Return the (X, Y) coordinate for the center point of the cell that contains the specified text.  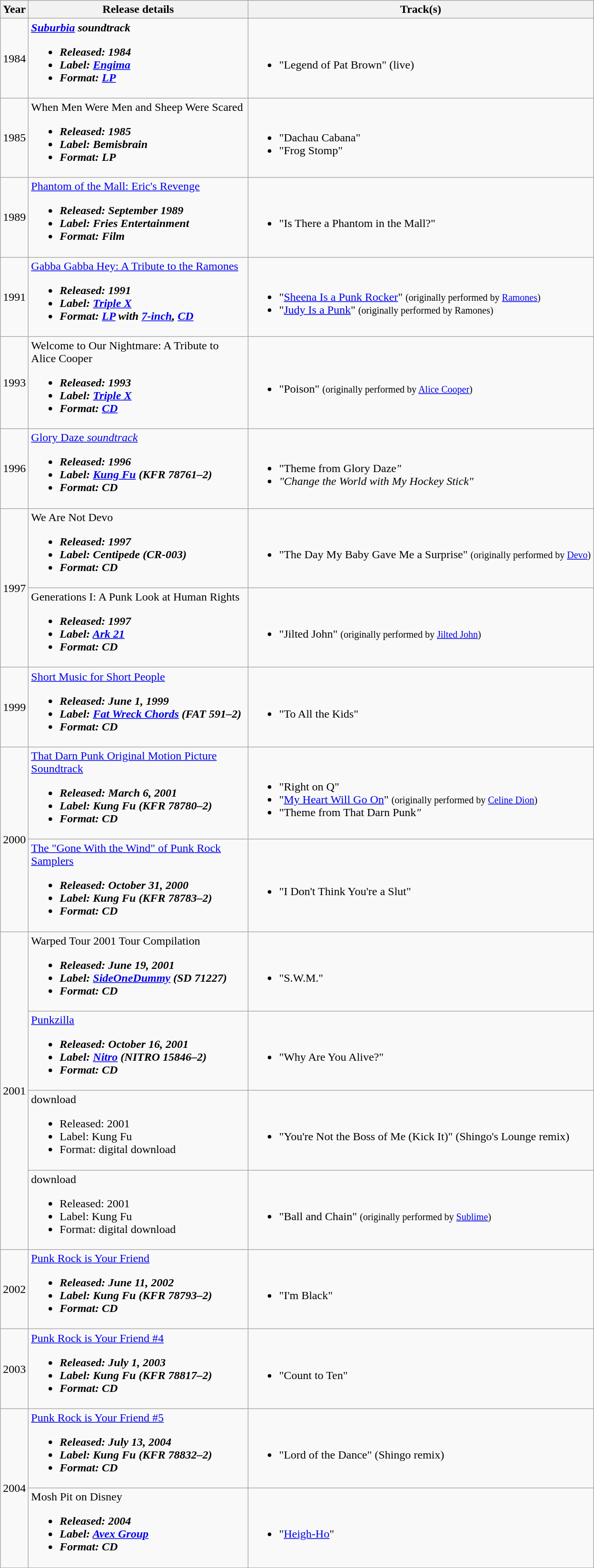
"Heigh-Ho" (421, 1528)
2002 (14, 1290)
"I Don't Think You're a Slut" (421, 885)
"Sheena Is a Punk Rocker" (originally performed by Ramones)"Judy Is a Punk" (originally performed by Ramones) (421, 297)
"You're Not the Boss of Me (Kick It)" (Shingo's Lounge remix) (421, 1131)
2001 (14, 1091)
1999 (14, 707)
1991 (14, 297)
"The Day My Baby Gave Me a Surprise" (originally performed by Devo) (421, 548)
Warped Tour 2001 Tour CompilationReleased: June 19, 2001Label: SideOneDummy (SD 71227)Format: CD (138, 972)
1996 (14, 468)
"Dachau Cabana""Frog Stomp" (421, 138)
1997 (14, 588)
"I'm Black" (421, 1290)
Short Music for Short PeopleReleased: June 1, 1999Label: Fat Wreck Chords (FAT 591–2)Format: CD (138, 707)
2003 (14, 1369)
Suburbia soundtrackReleased: 1984Label: EngimaFormat: LP (138, 58)
"Ball and Chain" (originally performed by Sublime) (421, 1210)
"To All the Kids" (421, 707)
1984 (14, 58)
1989 (14, 217)
1993 (14, 383)
"Lord of the Dance" (Shingo remix) (421, 1449)
Glory Daze soundtrackReleased: 1996Label: Kung Fu (KFR 78761–2)Format: CD (138, 468)
Generations I: A Punk Look at Human RightsReleased: 1997Label: Ark 21Format: CD (138, 627)
"Is There a Phantom in the Mall?" (421, 217)
"Jilted John" (originally performed by Jilted John) (421, 627)
We Are Not DevoReleased: 1997Label: Centipede (CR-003)Format: CD (138, 548)
Welcome to Our Nightmare: A Tribute to Alice CooperReleased: 1993Label: Triple XFormat: CD (138, 383)
Release details (138, 10)
Mosh Pit on DisneyReleased: 2004Label: Avex GroupFormat: CD (138, 1528)
"Legend of Pat Brown" (live) (421, 58)
"Poison" (originally performed by Alice Cooper) (421, 383)
"Theme from Glory Daze""Change the World with My Hockey Stick" (421, 468)
Punk Rock is Your Friend #5Released: July 13, 2004Label: Kung Fu (KFR 78832–2)Format: CD (138, 1449)
2004 (14, 1488)
"Count to Ten" (421, 1369)
1985 (14, 138)
PunkzillaReleased: October 16, 2001Label: Nitro (NITRO 15846–2)Format: CD (138, 1051)
Phantom of the Mall: Eric's RevengeReleased: September 1989Label: Fries EntertainmentFormat: Film (138, 217)
2000 (14, 839)
When Men Were Men and Sheep Were ScaredReleased: 1985Label: BemisbrainFormat: LP (138, 138)
Punk Rock is Your Friend #4Released: July 1, 2003Label: Kung Fu (KFR 78817–2)Format: CD (138, 1369)
"S.W.M." (421, 972)
That Darn Punk Original Motion Picture SoundtrackReleased: March 6, 2001Label: Kung Fu (KFR 78780–2)Format: CD (138, 793)
"Right on Q""My Heart Will Go On" (originally performed by Celine Dion)"Theme from That Darn Punk" (421, 793)
"Why Are You Alive?" (421, 1051)
The "Gone With the Wind" of Punk Rock SamplersReleased: October 31, 2000Label: Kung Fu (KFR 78783–2)Format: CD (138, 885)
Track(s) (421, 10)
Gabba Gabba Hey: A Tribute to the RamonesReleased: 1991Label: Triple XFormat: LP with 7-inch, CD (138, 297)
Punk Rock is Your FriendReleased: June 11, 2002Label: Kung Fu (KFR 78793–2)Format: CD (138, 1290)
Year (14, 10)
